Pinpoint the cell where the given text exists, returning its [X, Y] midpoint coordinate. 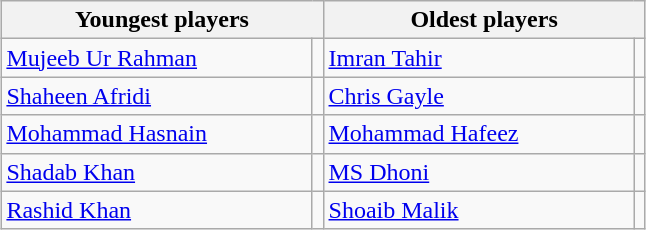
Shaheen Afridi [156, 96]
Youngest players [162, 20]
Rashid Khan [156, 210]
Mohammad Hasnain [156, 134]
Mohammad Hafeez [478, 134]
Shadab Khan [156, 172]
Oldest players [484, 20]
Shoaib Malik [478, 210]
MS Dhoni [478, 172]
Imran Tahir [478, 58]
Chris Gayle [478, 96]
Mujeeb Ur Rahman [156, 58]
